Return the [X, Y] coordinate for the center point of the cell that contains the specified text.  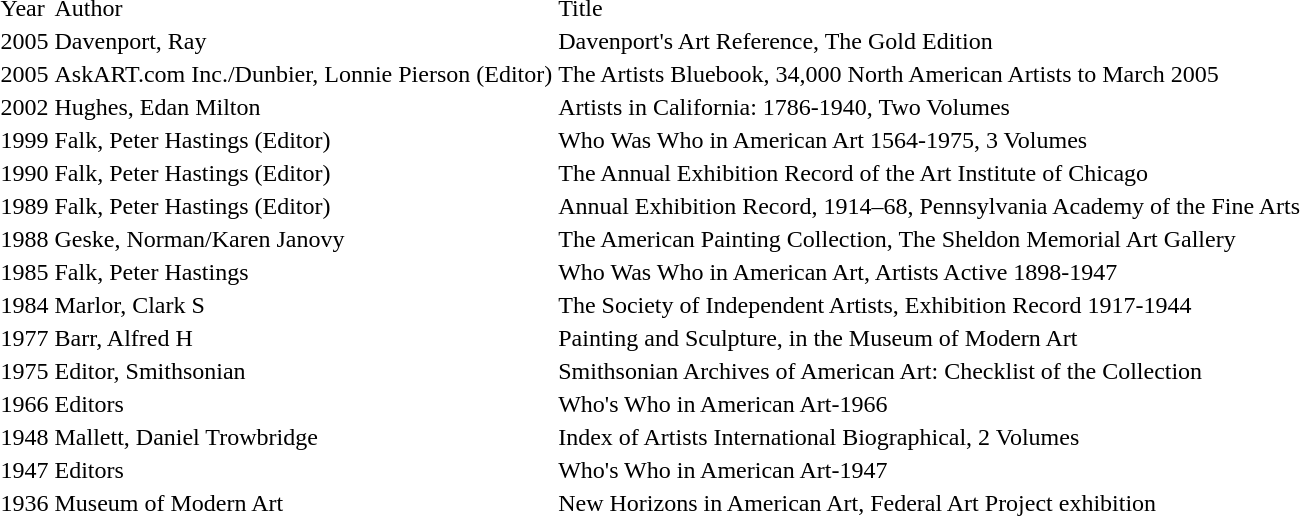
Mallett, Daniel Trowbridge [304, 437]
Marlor, Clark S [304, 305]
Davenport, Ray [304, 41]
Barr, Alfred H [304, 338]
Editor, Smithsonian [304, 371]
Geske, Norman/Karen Janovy [304, 239]
Falk, Peter Hastings [304, 272]
AskART.com Inc./Dunbier, Lonnie Pierson (Editor) [304, 74]
Hughes, Edan Milton [304, 107]
